Return (x, y) of the center of cell containing provided text 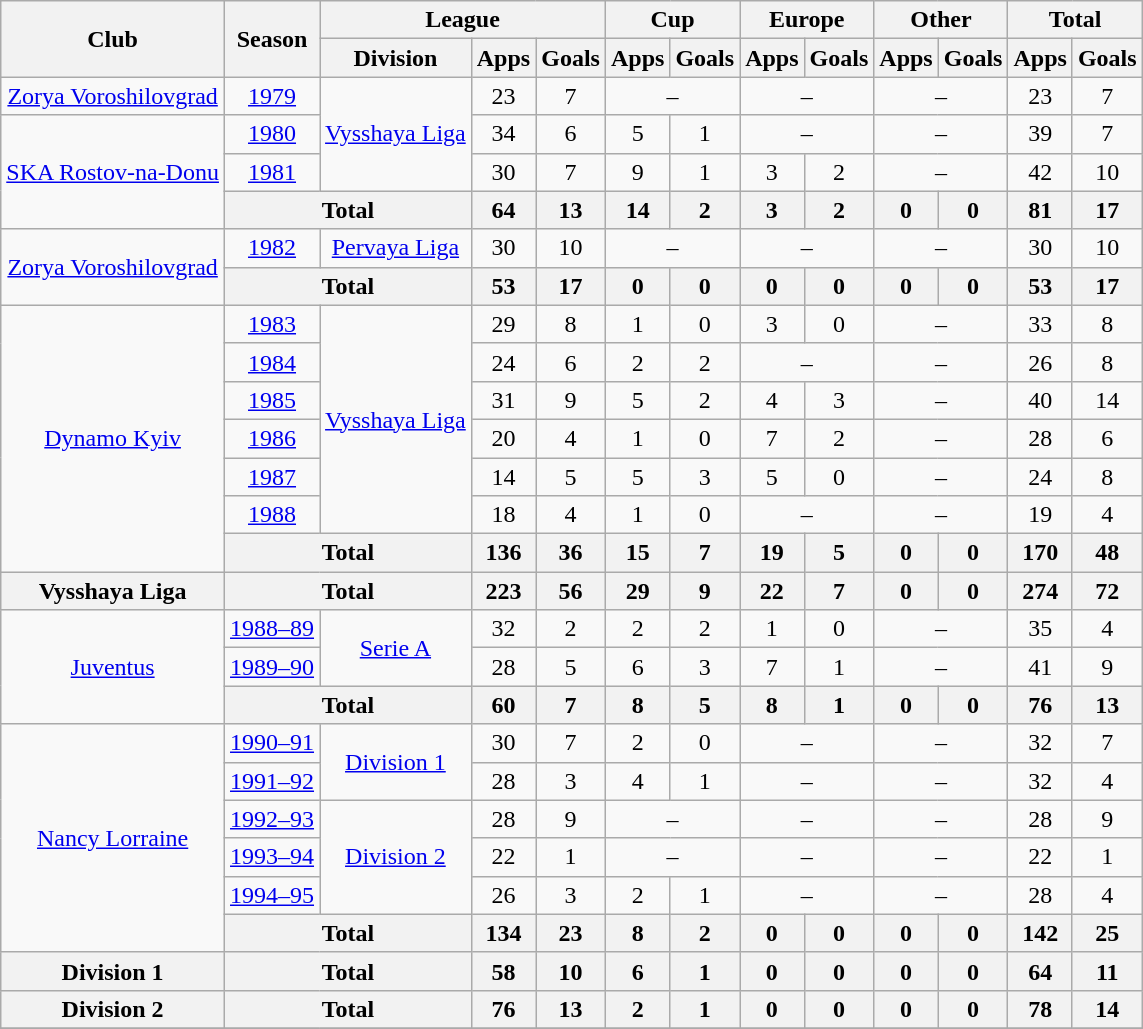
15 (637, 553)
1988–89 (272, 629)
134 (503, 933)
72 (1107, 591)
Season (272, 39)
1983 (272, 324)
1990–91 (272, 743)
SKA Rostov-na-Donu (113, 172)
1984 (272, 362)
56 (571, 591)
Cup (672, 20)
58 (503, 971)
274 (1040, 591)
Pervaya Liga (396, 248)
1993–94 (272, 857)
81 (1040, 210)
Serie A (396, 648)
1989–90 (272, 667)
1985 (272, 400)
223 (503, 591)
League (463, 20)
1988 (272, 515)
Nancy Lorraine (113, 838)
1994–95 (272, 895)
78 (1040, 1009)
11 (1107, 971)
1986 (272, 438)
142 (1040, 933)
60 (503, 705)
1982 (272, 248)
36 (571, 553)
25 (1107, 933)
Juventus (113, 667)
39 (1040, 134)
170 (1040, 553)
1981 (272, 172)
42 (1040, 172)
Club (113, 39)
41 (1040, 667)
1991–92 (272, 781)
Europe (807, 20)
1987 (272, 477)
1980 (272, 134)
1979 (272, 96)
Dynamo Kyiv (113, 438)
40 (1040, 400)
35 (1040, 629)
48 (1107, 553)
Division (396, 58)
18 (503, 515)
20 (503, 438)
1992–93 (272, 819)
31 (503, 400)
33 (1040, 324)
34 (503, 134)
136 (503, 553)
Other (941, 20)
